Detect which cell encompasses the target text, then output its (X, Y) center coordinate. 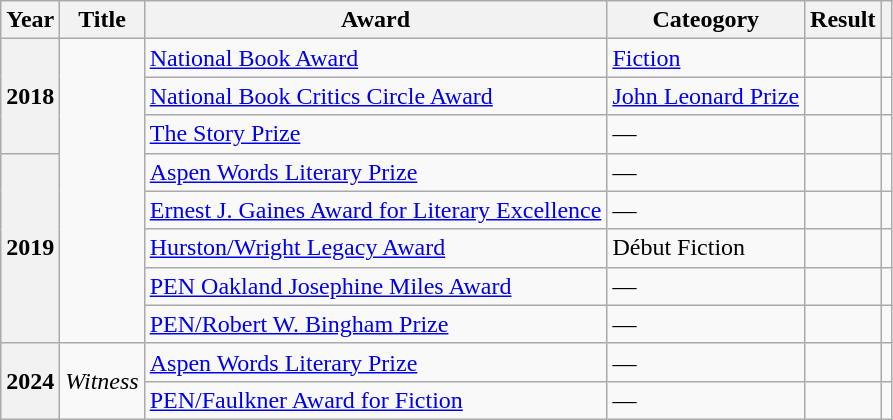
2019 (30, 248)
The Story Prize (376, 134)
Witness (102, 381)
John Leonard Prize (706, 96)
National Book Critics Circle Award (376, 96)
Début Fiction (706, 248)
PEN/Faulkner Award for Fiction (376, 400)
Result (843, 20)
National Book Award (376, 58)
Ernest J. Gaines Award for Literary Excellence (376, 210)
Hurston/Wright Legacy Award (376, 248)
Fiction (706, 58)
Title (102, 20)
2024 (30, 381)
2018 (30, 96)
PEN Oakland Josephine Miles Award (376, 286)
Award (376, 20)
Cateogory (706, 20)
PEN/Robert W. Bingham Prize (376, 324)
Year (30, 20)
